Return the (X, Y) coordinate for the center point of the cell that contains the specified text.  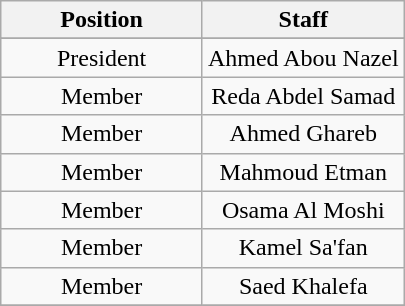
Osama Al Moshi (303, 210)
Position (102, 20)
Staff (303, 20)
Mahmoud Etman (303, 172)
Ahmed Abou Nazel (303, 58)
Kamel Sa'fan (303, 248)
Reda Abdel Samad (303, 96)
President (102, 58)
Ahmed Ghareb (303, 134)
Saed Khalefa (303, 286)
